Extract the [x, y] coordinate from the center of the cell holding the provided text.  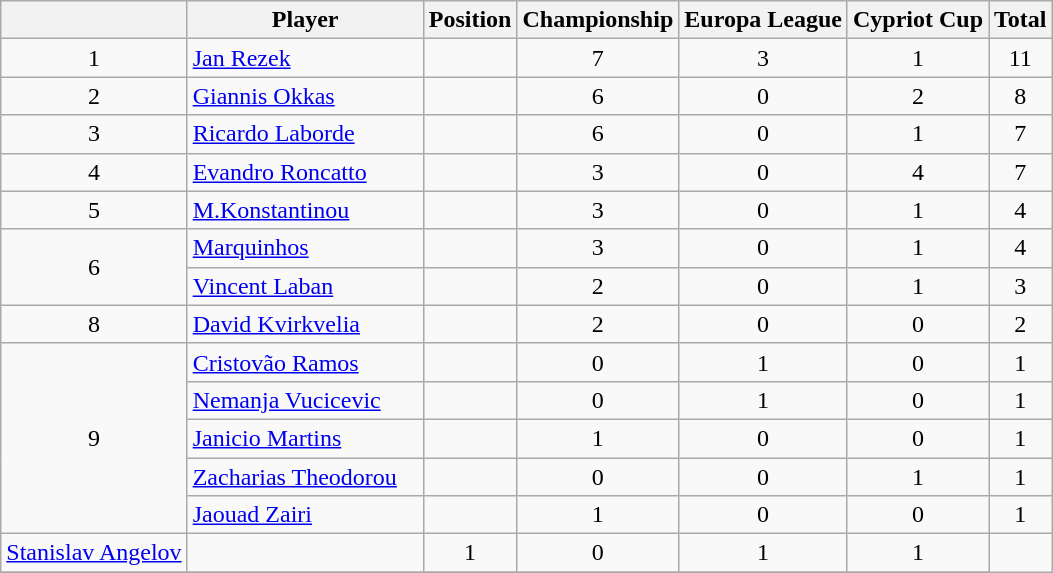
5 [94, 210]
Europa League [764, 20]
Total [1021, 20]
Marquinhos [305, 248]
11 [1021, 58]
9 [94, 438]
Giannis Okkas [305, 96]
Nemanja Vucicevic [305, 400]
Position [470, 20]
Championship [598, 20]
Vincent Laban [305, 286]
David Kvirkvelia [305, 324]
Ricardo Laborde [305, 134]
Zacharias Theodorou [305, 477]
Jan Rezek [305, 58]
Jaouad Zairi [305, 515]
Evandro Roncatto [305, 172]
Cypriot Cup [918, 20]
Cristovão Ramos [305, 362]
M.Konstantinou [305, 210]
Player [305, 20]
Janicio Martins [305, 438]
Stanislav Angelov [94, 553]
